Output the [x, y] coordinate of the center of the cell containing the given text.  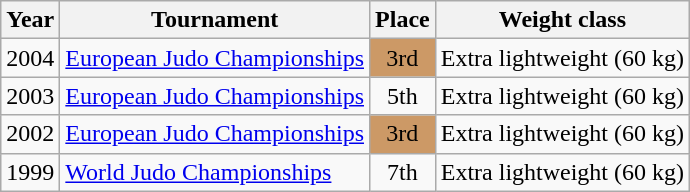
5th [403, 96]
1999 [30, 172]
7th [403, 172]
World Judo Championships [215, 172]
Year [30, 20]
Place [403, 20]
2004 [30, 58]
Weight class [562, 20]
Tournament [215, 20]
2003 [30, 96]
2002 [30, 134]
